Pinpoint the cell where the given text exists, returning its (x, y) midpoint coordinate. 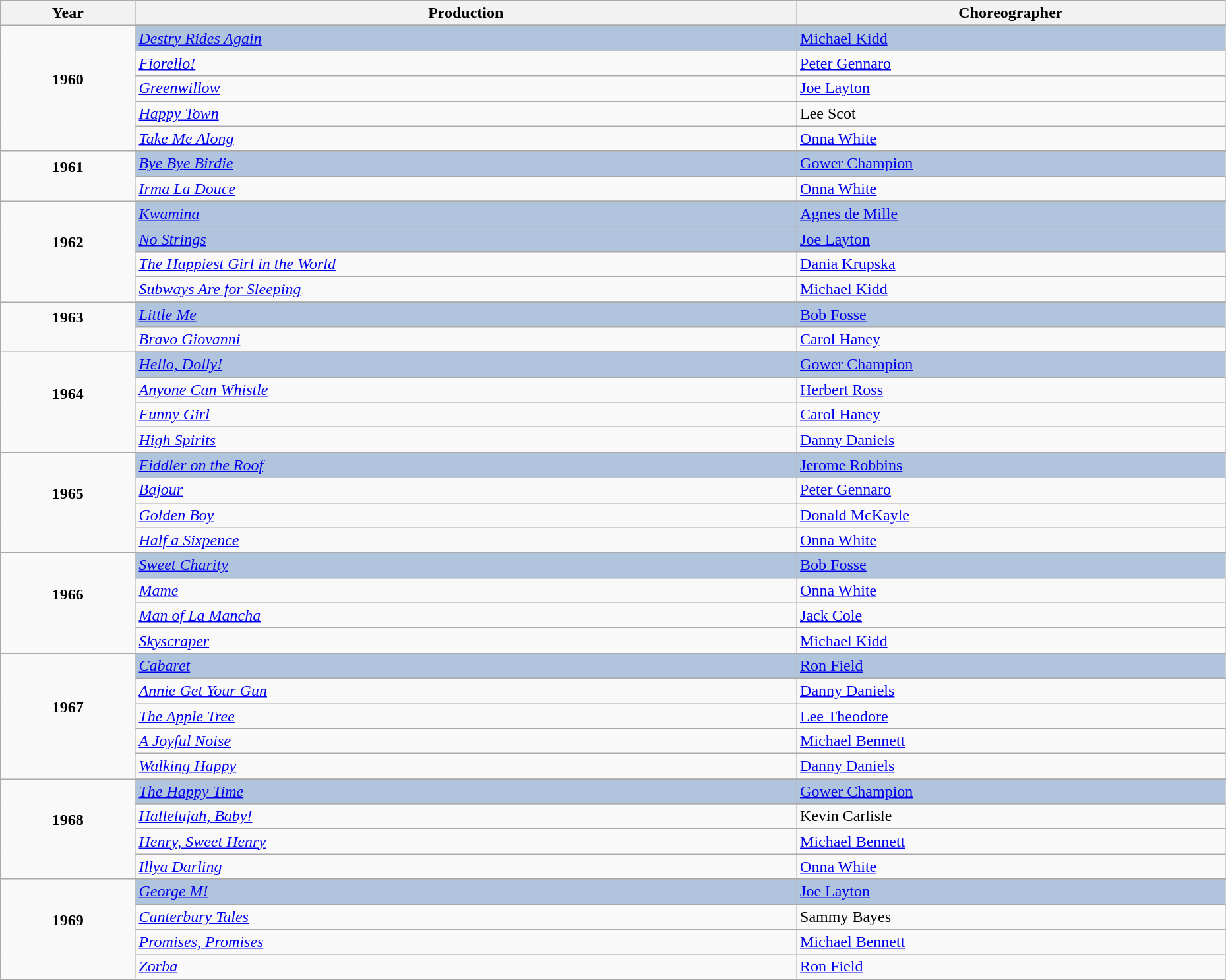
The Apple Tree (466, 716)
Zorba (466, 967)
Canterbury Tales (466, 917)
Bajour (466, 490)
Greenwillow (466, 88)
Mame (466, 590)
Skyscraper (466, 640)
Subways Are for Sleeping (466, 289)
Hallelujah, Baby! (466, 816)
Little Me (466, 315)
The Happiest Girl in the World (466, 264)
Irma La Douce (466, 189)
Dania Krupska (1011, 264)
Bravo Giovanni (466, 340)
Destry Rides Again (466, 38)
Jerome Robbins (1011, 465)
Sweet Charity (466, 565)
Anyone Can Whistle (466, 390)
Kwamina (466, 214)
Lee Scot (1011, 113)
Fiorello! (466, 63)
Kevin Carlisle (1011, 816)
1963 (68, 327)
Half a Sixpence (466, 540)
1960 (68, 88)
1969 (68, 929)
High Spirits (466, 440)
1962 (68, 251)
Walking Happy (466, 766)
Herbert Ross (1011, 390)
Henry, Sweet Henry (466, 842)
A Joyful Noise (466, 741)
Man of La Mancha (466, 615)
No Strings (466, 239)
Fiddler on the Roof (466, 465)
Lee Theodore (1011, 716)
Agnes de Mille (1011, 214)
Golden Boy (466, 515)
Promises, Promises (466, 942)
Production (466, 13)
Illya Darling (466, 867)
Hello, Dolly! (466, 365)
Choreographer (1011, 13)
1964 (68, 402)
Donald McKayle (1011, 515)
Take Me Along (466, 138)
Funny Girl (466, 415)
Annie Get Your Gun (466, 690)
Happy Town (466, 113)
Jack Cole (1011, 615)
Sammy Bayes (1011, 917)
1966 (68, 603)
Cabaret (466, 665)
The Happy Time (466, 791)
George M! (466, 892)
1965 (68, 503)
Year (68, 13)
1967 (68, 716)
1968 (68, 829)
Bye Bye Birdie (466, 164)
1961 (68, 176)
